Detect which cell encompasses the target text, then output its [X, Y] center coordinate. 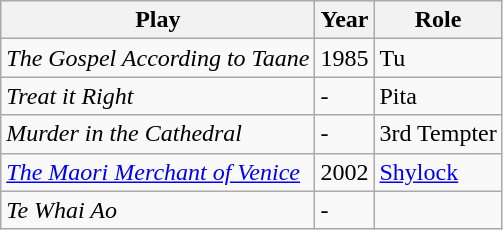
The Maori Merchant of Venice [158, 172]
Shylock [438, 172]
Treat it Right [158, 96]
Play [158, 20]
3rd Tempter [438, 134]
Te Whai Ao [158, 210]
Year [344, 20]
Tu [438, 58]
Pita [438, 96]
The Gospel According to Taane [158, 58]
Murder in the Cathedral [158, 134]
2002 [344, 172]
1985 [344, 58]
Role [438, 20]
